Search for the cell housing the specified text and yield its [X, Y] center coordinate. 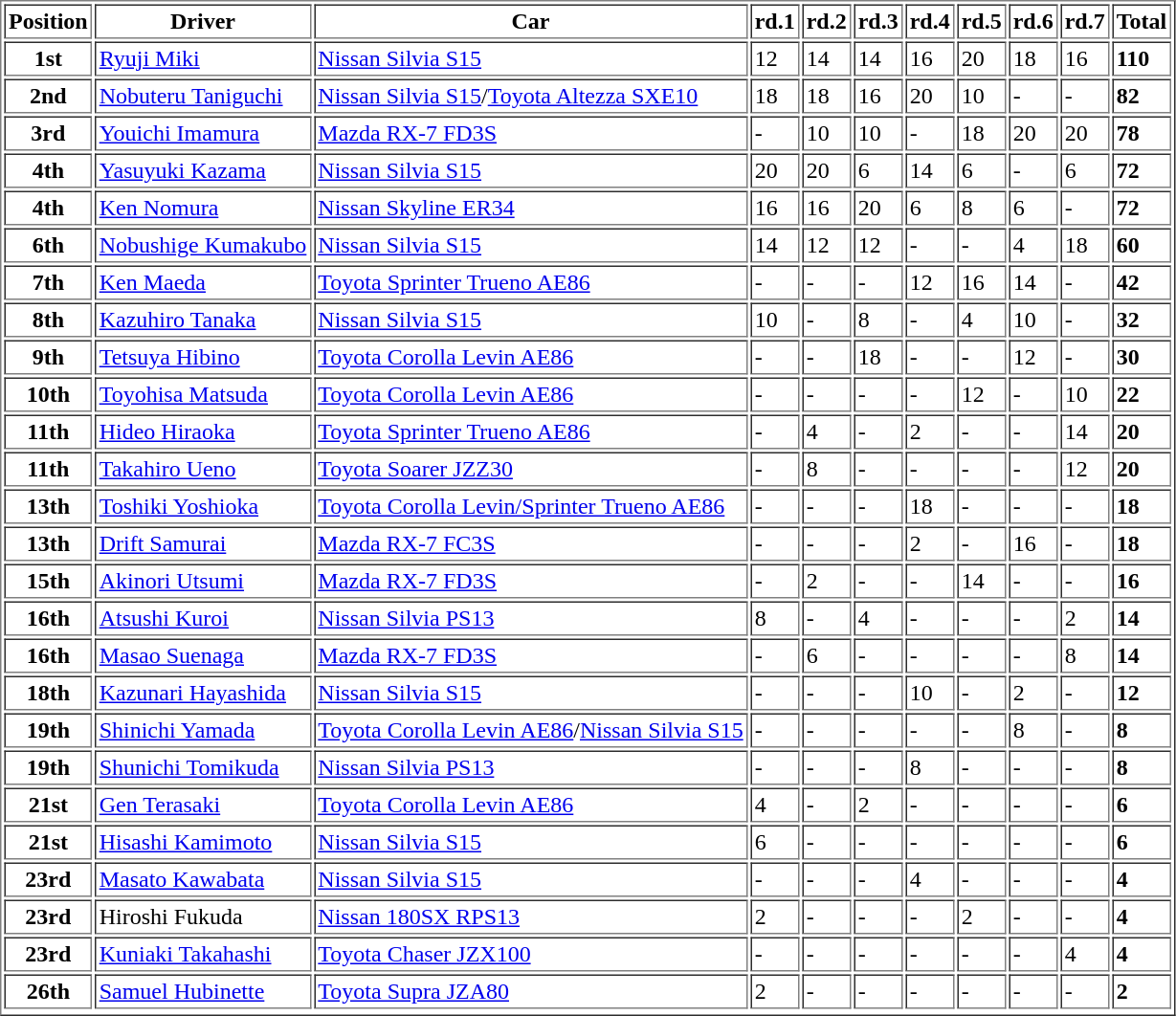
Hiroshi Fukuda [203, 917]
Toyota Corolla Levin AE86/Nissan Silvia S15 [530, 731]
Drift Samurai [203, 543]
30 [1141, 358]
Ken Maeda [203, 283]
Toyota Soarer JZZ30 [530, 469]
78 [1141, 134]
Driver [203, 21]
rd.6 [1033, 21]
rd.1 [775, 21]
Takahiro Ueno [203, 469]
110 [1141, 59]
Toshiki Yoshioka [203, 507]
2nd [48, 96]
60 [1141, 245]
6th [48, 245]
Akinori Utsumi [203, 582]
rd.3 [878, 21]
rd.5 [982, 21]
42 [1141, 283]
Car [530, 21]
Kazunari Hayashida [203, 693]
Masato Kawabata [203, 880]
1st [48, 59]
32 [1141, 320]
3rd [48, 134]
8th [48, 320]
rd.4 [930, 21]
Mazda RX-7 FC3S [530, 543]
Yasuyuki Kazama [203, 170]
Tetsuya Hibino [203, 358]
Toyota Supra JZA80 [530, 991]
26th [48, 991]
18th [48, 693]
Ryuji Miki [203, 59]
Nissan Skyline ER34 [530, 209]
Nobushige Kumakubo [203, 245]
Samuel Hubinette [203, 991]
Kuniaki Takahashi [203, 955]
Gen Terasaki [203, 806]
Atsushi Kuroi [203, 618]
15th [48, 582]
Nobuteru Taniguchi [203, 96]
Nissan Silvia S15/Toyota Altezza SXE10 [530, 96]
Toyota Chaser JZX100 [530, 955]
82 [1141, 96]
Position [48, 21]
10th [48, 394]
Masao Suenaga [203, 656]
Ken Nomura [203, 209]
7th [48, 283]
22 [1141, 394]
Toyohisa Matsuda [203, 394]
Hisashi Kamimoto [203, 842]
rd.7 [1085, 21]
Hideo Hiraoka [203, 432]
Nissan 180SX RPS13 [530, 917]
Toyota Corolla Levin/Sprinter Trueno AE86 [530, 507]
Shunichi Tomikuda [203, 767]
Shinichi Yamada [203, 731]
Total [1141, 21]
Youichi Imamura [203, 134]
Kazuhiro Tanaka [203, 320]
rd.2 [827, 21]
9th [48, 358]
